Scan for the cell matching the given text and deliver its [x, y] coordinate at center. 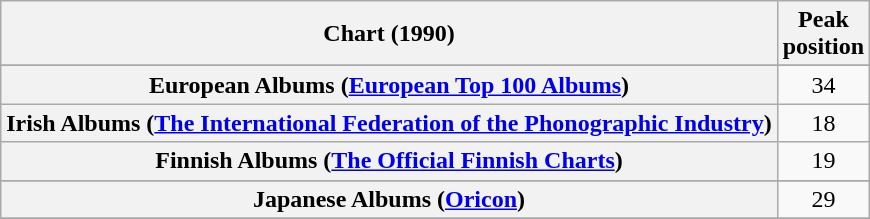
Chart (1990) [389, 34]
Finnish Albums (The Official Finnish Charts) [389, 161]
Irish Albums (The International Federation of the Phonographic Industry) [389, 123]
29 [823, 199]
Japanese Albums (Oricon) [389, 199]
34 [823, 85]
Peakposition [823, 34]
19 [823, 161]
18 [823, 123]
European Albums (European Top 100 Albums) [389, 85]
